Output the [X, Y] coordinate of the center of the cell containing the given text.  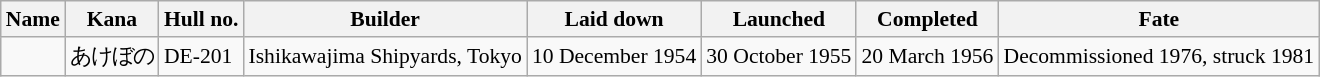
Decommissioned 1976, struck 1981 [1158, 56]
あけぼの [112, 56]
10 December 1954 [614, 56]
Kana [112, 19]
Name [33, 19]
Launched [778, 19]
Builder [384, 19]
Ishikawajima Shipyards, Tokyo [384, 56]
20 March 1956 [927, 56]
Fate [1158, 19]
DE-201 [202, 56]
Hull no. [202, 19]
Completed [927, 19]
Laid down [614, 19]
30 October 1955 [778, 56]
